Determine the [X, Y] coordinate at the center of the cell enclosing the given text.  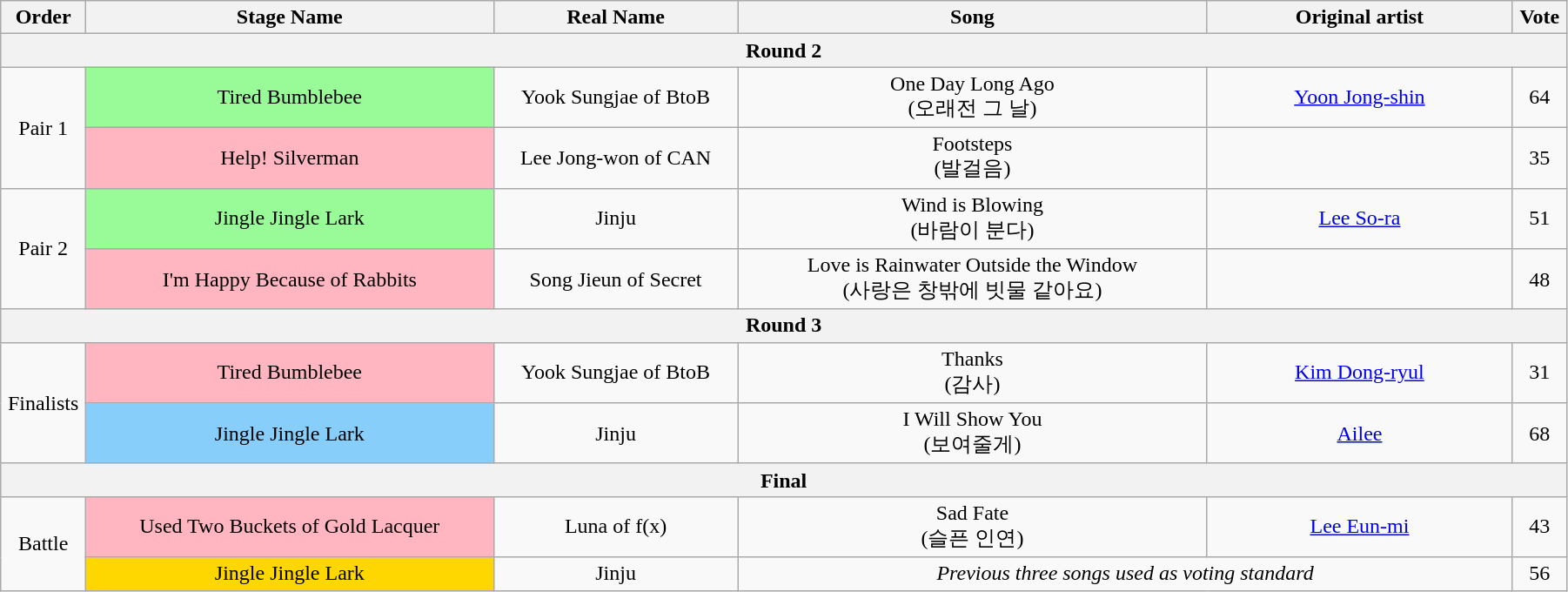
Vote [1539, 17]
Song [973, 17]
Order [44, 17]
31 [1539, 373]
56 [1539, 574]
Lee Eun-mi [1359, 527]
Thanks(감사) [973, 373]
Lee Jong-won of CAN [616, 158]
Previous three songs used as voting standard [1125, 574]
Pair 2 [44, 249]
Song Jieun of Secret [616, 279]
Round 3 [784, 326]
Help! Silverman [290, 158]
Final [784, 480]
I'm Happy Because of Rabbits [290, 279]
Original artist [1359, 17]
43 [1539, 527]
48 [1539, 279]
Lee So-ra [1359, 219]
Round 2 [784, 50]
Luna of f(x) [616, 527]
Stage Name [290, 17]
Ailee [1359, 434]
35 [1539, 158]
I Will Show You(보여줄게) [973, 434]
Pair 1 [44, 127]
Love is Rainwater Outside the Window(사랑은 창밖에 빗물 같아요) [973, 279]
Sad Fate(슬픈 인연) [973, 527]
Used Two Buckets of Gold Lacquer [290, 527]
Finalists [44, 402]
Real Name [616, 17]
Footsteps(발걸음) [973, 158]
Yoon Jong-shin [1359, 98]
64 [1539, 98]
68 [1539, 434]
One Day Long Ago(오래전 그 날) [973, 98]
Kim Dong-ryul [1359, 373]
51 [1539, 219]
Battle [44, 543]
Wind is Blowing(바람이 분다) [973, 219]
